From the cell containing the given text, extract its center point as (X, Y) coordinate. 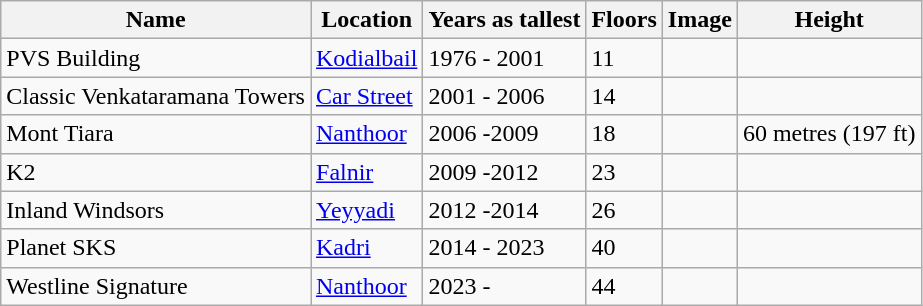
Inland Windsors (156, 210)
26 (624, 210)
Yeyyadi (366, 210)
Name (156, 20)
1976 - 2001 (504, 58)
Height (829, 20)
40 (624, 248)
Falnir (366, 172)
2009 -2012 (504, 172)
2014 - 2023 (504, 248)
K2 (156, 172)
14 (624, 96)
Kodialbail (366, 58)
Mont Tiara (156, 134)
2001 - 2006 (504, 96)
PVS Building (156, 58)
Planet SKS (156, 248)
11 (624, 58)
Location (366, 20)
44 (624, 286)
Floors (624, 20)
Image (700, 20)
Kadri (366, 248)
Classic Venkataramana Towers (156, 96)
2006 -2009 (504, 134)
60 metres (197 ft) (829, 134)
Years as tallest (504, 20)
23 (624, 172)
2023 - (504, 286)
2012 -2014 (504, 210)
18 (624, 134)
Westline Signature (156, 286)
Car Street (366, 96)
